From the cell containing the given text, extract its center point as (X, Y) coordinate. 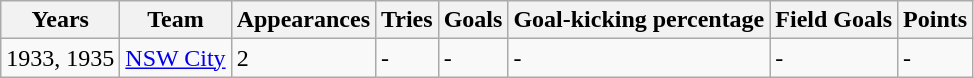
2 (303, 58)
Tries (408, 20)
Goals (473, 20)
Goal-kicking percentage (639, 20)
1933, 1935 (60, 58)
Field Goals (834, 20)
Points (936, 20)
Team (176, 20)
NSW City (176, 58)
Appearances (303, 20)
Years (60, 20)
